Detect which cell encompasses the target text, then output its [x, y] center coordinate. 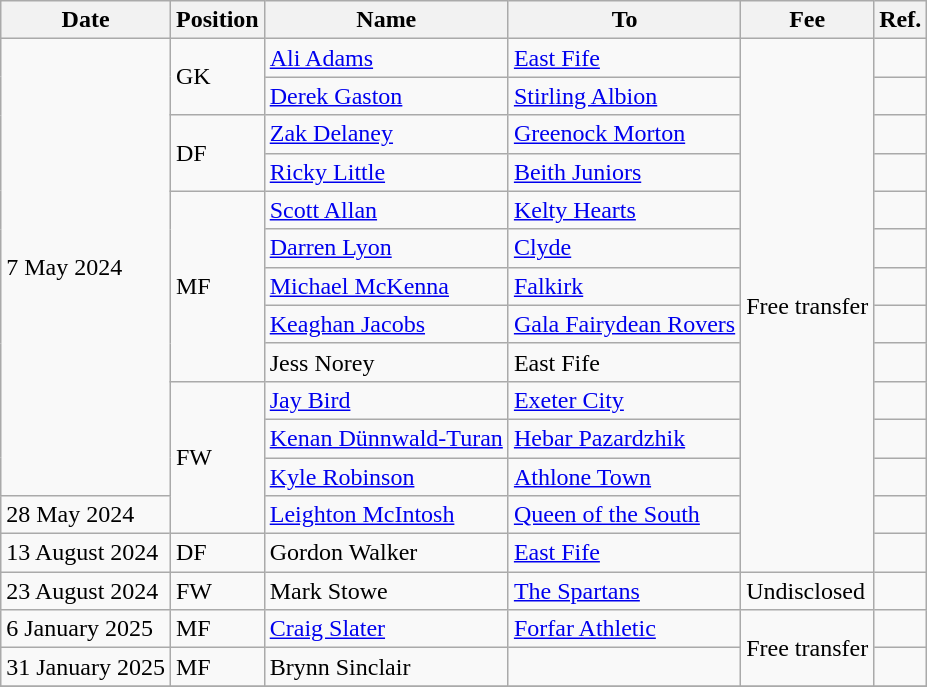
Mark Stowe [386, 591]
Forfar Athletic [624, 629]
13 August 2024 [86, 553]
7 May 2024 [86, 268]
Kenan Dünnwald-Turan [386, 438]
Fee [808, 20]
Ricky Little [386, 172]
Leighton McIntosh [386, 515]
Ref. [900, 20]
Hebar Pazardzhik [624, 438]
Craig Slater [386, 629]
Name [386, 20]
Scott Allan [386, 210]
31 January 2025 [86, 667]
Queen of the South [624, 515]
Falkirk [624, 286]
To [624, 20]
Stirling Albion [624, 96]
Jess Norey [386, 362]
28 May 2024 [86, 515]
Exeter City [624, 400]
Clyde [624, 248]
Position [217, 20]
Keaghan Jacobs [386, 324]
Kelty Hearts [624, 210]
Beith Juniors [624, 172]
Zak Delaney [386, 134]
Ali Adams [386, 58]
Michael McKenna [386, 286]
Kyle Robinson [386, 477]
Gordon Walker [386, 553]
GK [217, 77]
Derek Gaston [386, 96]
Athlone Town [624, 477]
Brynn Sinclair [386, 667]
23 August 2024 [86, 591]
Greenock Morton [624, 134]
Gala Fairydean Rovers [624, 324]
Date [86, 20]
The Spartans [624, 591]
Jay Bird [386, 400]
Undisclosed [808, 591]
Darren Lyon [386, 248]
6 January 2025 [86, 629]
